Search for the cell housing the specified text and yield its [x, y] center coordinate. 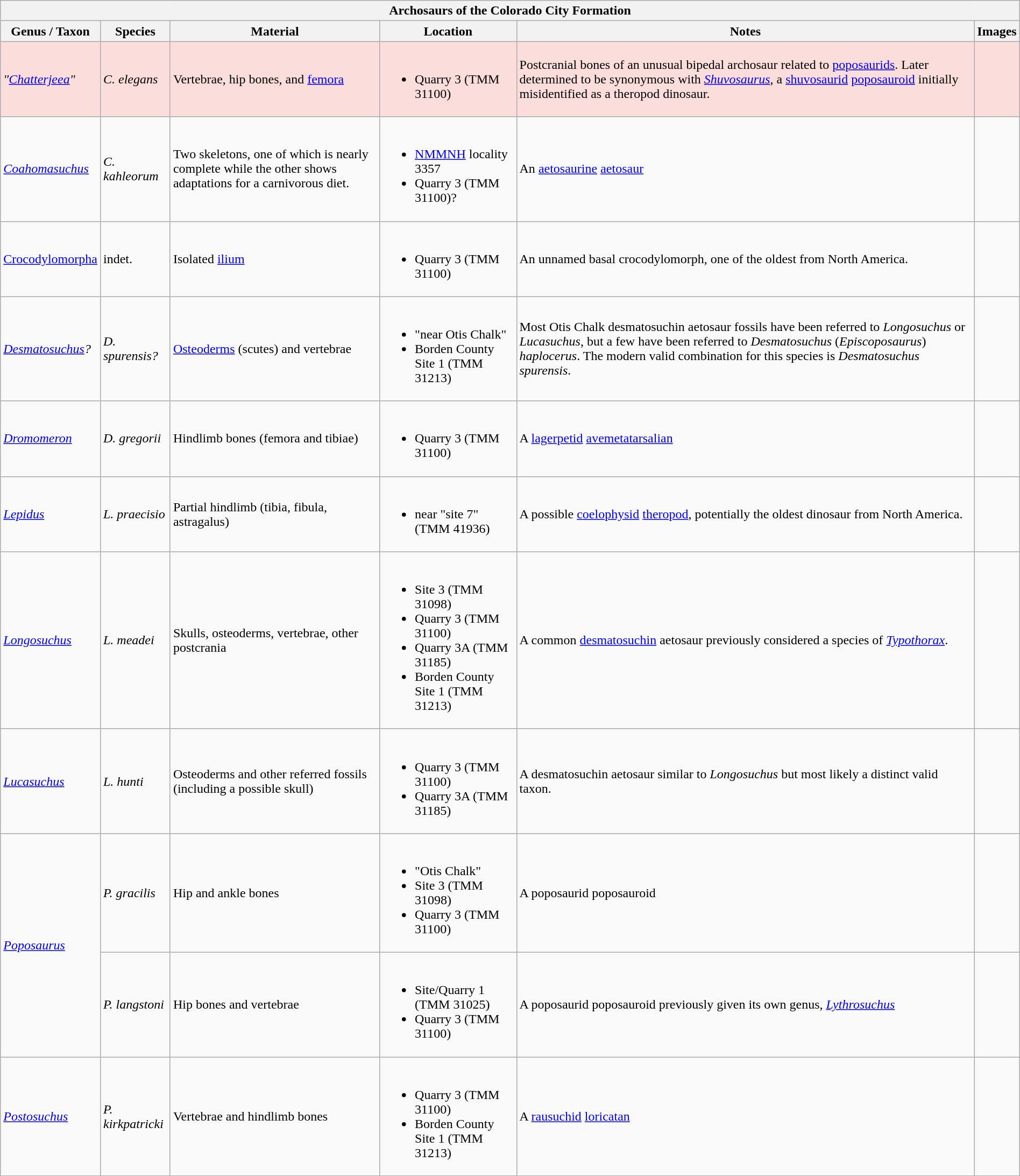
A common desmatosuchin aetosaur previously considered a species of Typothorax. [746, 640]
P. langstoni [135, 1004]
Material [274, 31]
Genus / Taxon [51, 31]
Quarry 3 (TMM 31100)Borden County Site 1 (TMM 31213) [448, 1116]
A poposaurid poposauroid previously given its own genus, Lythrosuchus [746, 1004]
Quarry 3 (TMM 31100)Quarry 3A (TMM 31185) [448, 781]
D. spurensis? [135, 349]
near "site 7" (TMM 41936) [448, 514]
Crocodylomorpha [51, 259]
Site/Quarry 1 (TMM 31025)Quarry 3 (TMM 31100) [448, 1004]
An unnamed basal crocodylomorph, one of the oldest from North America. [746, 259]
P. gracilis [135, 892]
A desmatosuchin aetosaur similar to Longosuchus but most likely a distinct valid taxon. [746, 781]
Skulls, osteoderms, vertebrae, other postcrania [274, 640]
Hindlimb bones (femora and tibiae) [274, 439]
NMMNH locality 3357Quarry 3 (TMM 31100)? [448, 169]
A lagerpetid avemetatarsalian [746, 439]
Dromomeron [51, 439]
Poposaurus [51, 945]
Partial hindlimb (tibia, fibula, astragalus) [274, 514]
Vertebrae, hip bones, and femora [274, 79]
Vertebrae and hindlimb bones [274, 1116]
Osteoderms and other referred fossils (including a possible skull) [274, 781]
Notes [746, 31]
Species [135, 31]
Images [997, 31]
Desmatosuchus? [51, 349]
indet. [135, 259]
Longosuchus [51, 640]
"Otis Chalk"Site 3 (TMM 31098)Quarry 3 (TMM 31100) [448, 892]
Coahomasuchus [51, 169]
D. gregorii [135, 439]
Lucasuchus [51, 781]
L. hunti [135, 781]
"near Otis Chalk"Borden County Site 1 (TMM 31213) [448, 349]
Osteoderms (scutes) and vertebrae [274, 349]
C. kahleorum [135, 169]
Location [448, 31]
A possible coelophysid theropod, potentially the oldest dinosaur from North America. [746, 514]
Lepidus [51, 514]
Postosuchus [51, 1116]
Hip and ankle bones [274, 892]
Archosaurs of the Colorado City Formation [510, 11]
Isolated ilium [274, 259]
"Chatterjeea" [51, 79]
Site 3 (TMM 31098)Quarry 3 (TMM 31100)Quarry 3A (TMM 31185)Borden County Site 1 (TMM 31213) [448, 640]
Hip bones and vertebrae [274, 1004]
An aetosaurine aetosaur [746, 169]
Two skeletons, one of which is nearly complete while the other shows adaptations for a carnivorous diet. [274, 169]
L. meadei [135, 640]
L. praecisio [135, 514]
A poposaurid poposauroid [746, 892]
A rausuchid loricatan [746, 1116]
P. kirkpatricki [135, 1116]
C. elegans [135, 79]
